Return [x, y] of the center of cell containing provided text 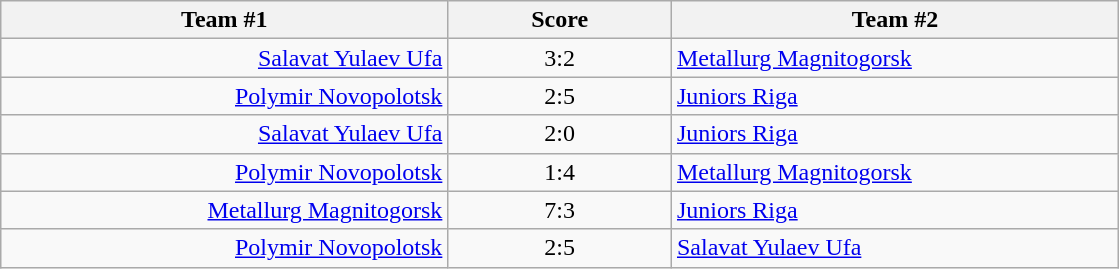
Team #2 [894, 20]
Score [560, 20]
Team #1 [224, 20]
1:4 [560, 172]
2:0 [560, 134]
3:2 [560, 58]
7:3 [560, 210]
